For the text-containing cell, return its midpoint in (X, Y) coordinate format. 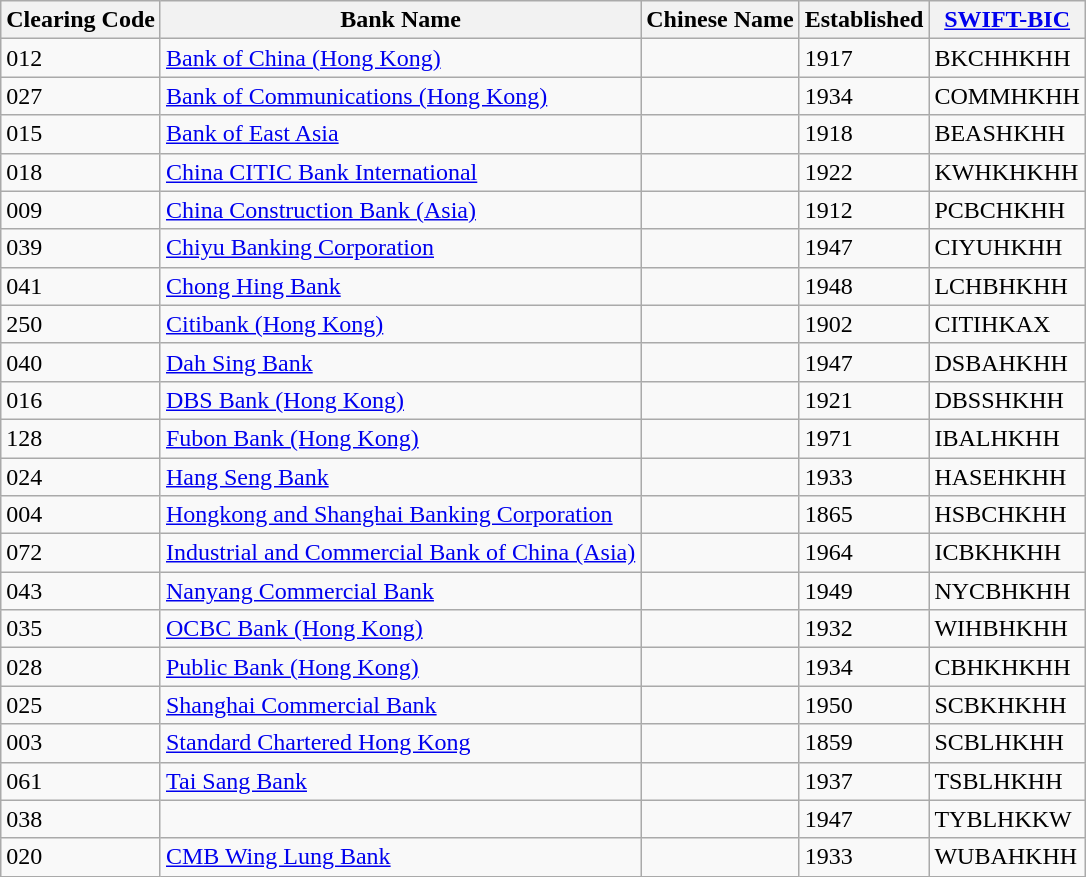
DBSSHKHH (1007, 400)
Hang Seng Bank (400, 477)
NYCBHKHH (1007, 591)
Bank Name (400, 20)
HSBCHKHH (1007, 515)
015 (81, 134)
BEASHKHH (1007, 134)
1922 (864, 172)
003 (81, 743)
HASEHKHH (1007, 477)
1859 (864, 743)
016 (81, 400)
Citibank (Hong Kong) (400, 324)
020 (81, 857)
043 (81, 591)
SCBKHKHH (1007, 705)
025 (81, 705)
Chinese Name (720, 20)
WUBAHKHH (1007, 857)
040 (81, 362)
004 (81, 515)
WIHBHKHH (1007, 629)
BKCHHKHH (1007, 58)
Bank of East Asia (400, 134)
Clearing Code (81, 20)
024 (81, 477)
Fubon Bank (Hong Kong) (400, 438)
1948 (864, 286)
1949 (864, 591)
China Construction Bank (Asia) (400, 210)
1902 (864, 324)
027 (81, 96)
041 (81, 286)
Dah Sing Bank (400, 362)
CBHKHKHH (1007, 667)
Established (864, 20)
072 (81, 553)
035 (81, 629)
1964 (864, 553)
DBS Bank (Hong Kong) (400, 400)
250 (81, 324)
038 (81, 819)
China CITIC Bank International (400, 172)
Chiyu Banking Corporation (400, 248)
1917 (864, 58)
1918 (864, 134)
KWHKHKHH (1007, 172)
Shanghai Commercial Bank (400, 705)
1950 (864, 705)
CITIHKAX (1007, 324)
012 (81, 58)
Chong Hing Bank (400, 286)
DSBAHKHH (1007, 362)
IBALHKHH (1007, 438)
Hongkong and Shanghai Banking Corporation (400, 515)
TSBLHKHH (1007, 781)
009 (81, 210)
PCBCHKHH (1007, 210)
1865 (864, 515)
018 (81, 172)
Bank of China (Hong Kong) (400, 58)
OCBC Bank (Hong Kong) (400, 629)
1971 (864, 438)
061 (81, 781)
ICBKHKHH (1007, 553)
TYBLHKKW (1007, 819)
Nanyang Commercial Bank (400, 591)
1912 (864, 210)
128 (81, 438)
1937 (864, 781)
Tai Sang Bank (400, 781)
Industrial and Commercial Bank of China (Asia) (400, 553)
LCHBHKHH (1007, 286)
Public Bank (Hong Kong) (400, 667)
SWIFT-BIC (1007, 20)
039 (81, 248)
028 (81, 667)
1921 (864, 400)
1932 (864, 629)
CIYUHKHH (1007, 248)
Standard Chartered Hong Kong (400, 743)
SCBLHKHH (1007, 743)
CMB Wing Lung Bank (400, 857)
COMMHKHH (1007, 96)
Bank of Communications (Hong Kong) (400, 96)
